For the text-containing cell, return its midpoint in [x, y] coordinate format. 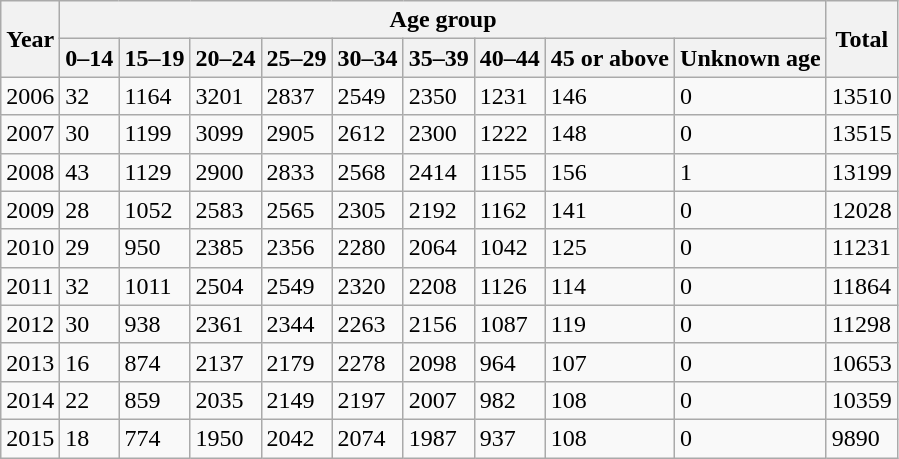
2833 [296, 172]
2013 [30, 362]
2042 [296, 438]
2192 [438, 210]
1087 [510, 324]
1164 [154, 96]
964 [510, 362]
11298 [862, 324]
0–14 [90, 58]
2179 [296, 362]
2361 [226, 324]
35–39 [438, 58]
2568 [368, 172]
2837 [296, 96]
2900 [226, 172]
774 [154, 438]
43 [90, 172]
2014 [30, 400]
29 [90, 248]
30–34 [368, 58]
40–44 [510, 58]
Total [862, 39]
1 [751, 172]
2098 [438, 362]
2074 [368, 438]
125 [610, 248]
2137 [226, 362]
2006 [30, 96]
950 [154, 248]
Unknown age [751, 58]
148 [610, 134]
2197 [368, 400]
3099 [226, 134]
2015 [30, 438]
1231 [510, 96]
12028 [862, 210]
1199 [154, 134]
2414 [438, 172]
2064 [438, 248]
2344 [296, 324]
2280 [368, 248]
10653 [862, 362]
1052 [154, 210]
28 [90, 210]
2612 [368, 134]
Year [30, 39]
Age group [443, 20]
1011 [154, 286]
938 [154, 324]
11231 [862, 248]
114 [610, 286]
2350 [438, 96]
10359 [862, 400]
2208 [438, 286]
45 or above [610, 58]
1987 [438, 438]
2504 [226, 286]
2300 [438, 134]
2149 [296, 400]
2385 [226, 248]
9890 [862, 438]
2035 [226, 400]
859 [154, 400]
2320 [368, 286]
11864 [862, 286]
874 [154, 362]
16 [90, 362]
2263 [368, 324]
2905 [296, 134]
13510 [862, 96]
937 [510, 438]
13515 [862, 134]
1222 [510, 134]
2583 [226, 210]
3201 [226, 96]
2156 [438, 324]
2010 [30, 248]
107 [610, 362]
1162 [510, 210]
2356 [296, 248]
1042 [510, 248]
22 [90, 400]
2012 [30, 324]
1129 [154, 172]
25–29 [296, 58]
2305 [368, 210]
20–24 [226, 58]
982 [510, 400]
2278 [368, 362]
1155 [510, 172]
18 [90, 438]
2008 [30, 172]
13199 [862, 172]
2009 [30, 210]
2011 [30, 286]
2565 [296, 210]
141 [610, 210]
1126 [510, 286]
156 [610, 172]
146 [610, 96]
119 [610, 324]
1950 [226, 438]
15–19 [154, 58]
